Return [x, y] of the center of cell containing provided text 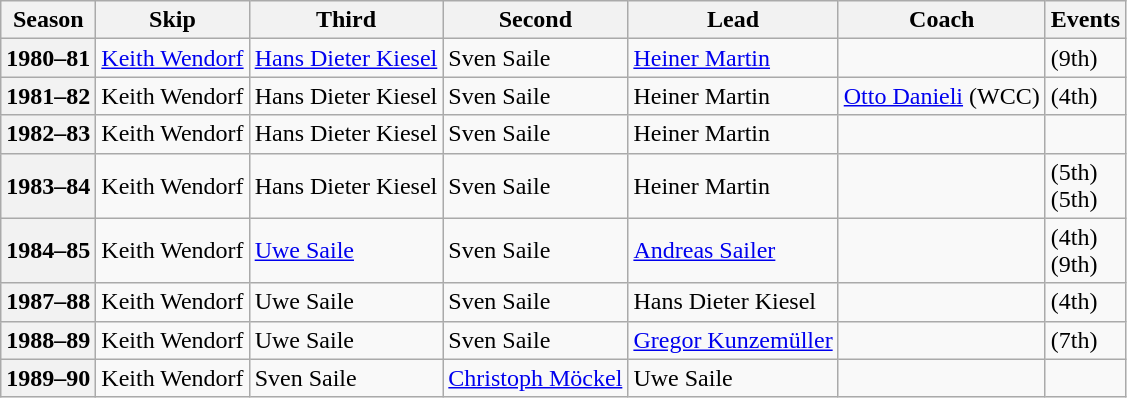
Christoph Möckel [536, 378]
1988–89 [48, 340]
Season [48, 20]
Coach [942, 20]
(9th) [1085, 58]
Events [1085, 20]
Otto Danieli (WCC) [942, 96]
Gregor Kunzemüller [733, 340]
(5th) (5th) [1085, 186]
1989–90 [48, 378]
1980–81 [48, 58]
Andreas Sailer [733, 250]
1987–88 [48, 302]
Skip [172, 20]
(4th) (9th) [1085, 250]
Lead [733, 20]
Third [346, 20]
1983–84 [48, 186]
Second [536, 20]
(7th) [1085, 340]
1984–85 [48, 250]
1982–83 [48, 134]
1981–82 [48, 96]
